Detect which cell encompasses the target text, then output its (X, Y) center coordinate. 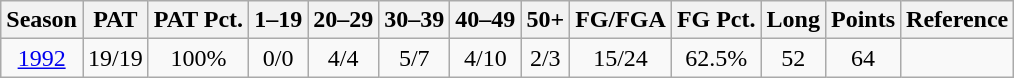
Reference (958, 20)
19/19 (115, 58)
2/3 (546, 58)
PAT Pct. (198, 20)
15/24 (621, 58)
50+ (546, 20)
52 (793, 58)
100% (198, 58)
1–19 (278, 20)
20–29 (344, 20)
62.5% (716, 58)
4/4 (344, 58)
FG Pct. (716, 20)
Season (42, 20)
PAT (115, 20)
1992 (42, 58)
5/7 (414, 58)
30–39 (414, 20)
4/10 (486, 58)
40–49 (486, 20)
Points (862, 20)
0/0 (278, 58)
FG/FGA (621, 20)
64 (862, 58)
Long (793, 20)
